Pinpoint the cell where the given text exists, returning its (X, Y) midpoint coordinate. 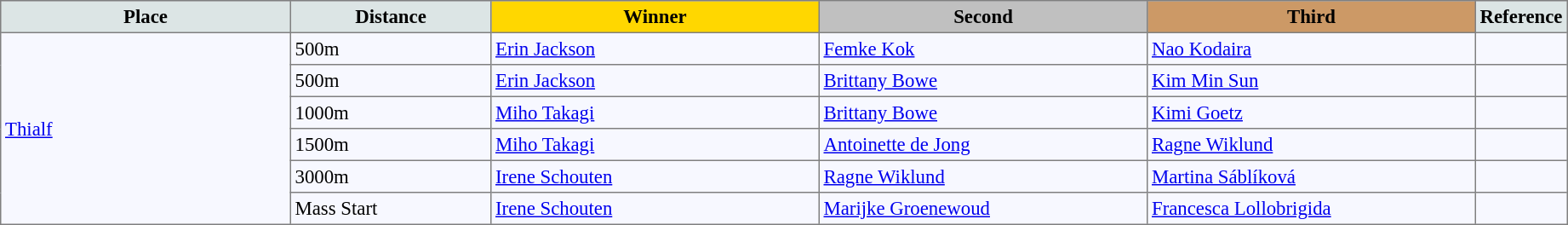
Francesca Lollobrigida (1312, 209)
Femke Kok (983, 49)
Second (983, 17)
Kimi Goetz (1312, 112)
Third (1312, 17)
Mass Start (391, 209)
Distance (391, 17)
3000m (391, 176)
Reference (1520, 17)
Nao Kodaira (1312, 49)
Martina Sáblíková (1312, 176)
Thialf (146, 128)
1500m (391, 145)
1000m (391, 112)
Marijke Groenewoud (983, 209)
Antoinette de Jong (983, 145)
Kim Min Sun (1312, 81)
Place (146, 17)
Winner (655, 17)
